Return the (X, Y) coordinate for the center point of the cell that contains the specified text.  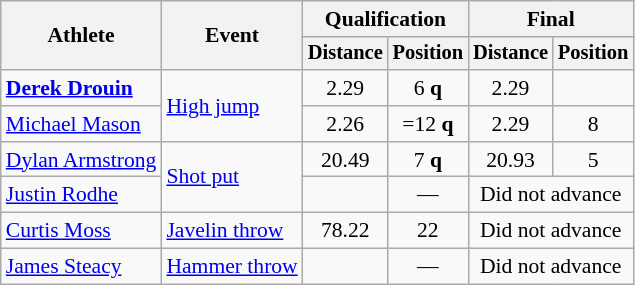
Michael Mason (82, 124)
7 q (428, 160)
6 q (428, 88)
78.22 (346, 231)
Justin Rodhe (82, 195)
Event (232, 36)
5 (593, 160)
Javelin throw (232, 231)
=12 q (428, 124)
20.93 (510, 160)
20.49 (346, 160)
2.26 (346, 124)
Athlete (82, 36)
Shot put (232, 178)
Derek Drouin (82, 88)
8 (593, 124)
Dylan Armstrong (82, 160)
Qualification (386, 19)
Curtis Moss (82, 231)
22 (428, 231)
High jump (232, 106)
Final (550, 19)
James Steacy (82, 267)
Hammer throw (232, 267)
